Search for the cell housing the specified text and yield its [X, Y] center coordinate. 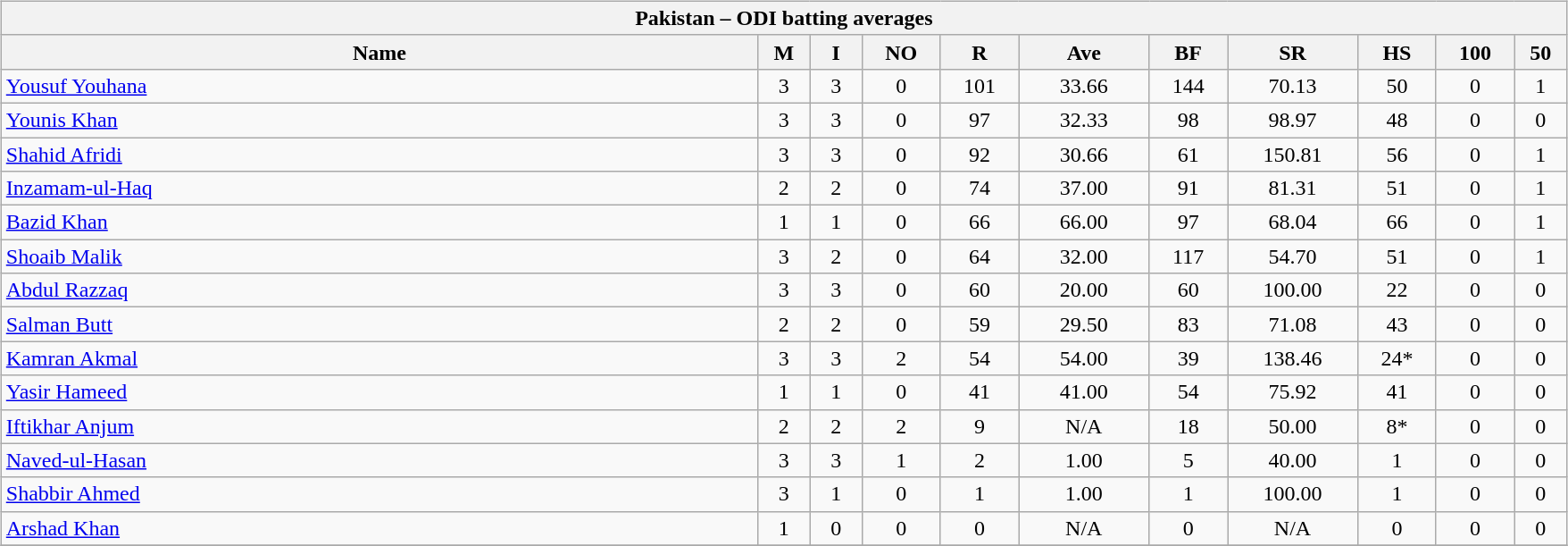
SR [1292, 52]
83 [1189, 324]
NO [901, 52]
64 [980, 256]
41.00 [1084, 392]
40.00 [1292, 460]
29.50 [1084, 324]
Iftikhar Anjum [379, 426]
Pakistan – ODI batting averages [784, 18]
8* [1397, 426]
Younis Khan [379, 120]
I [836, 52]
Yasir Hameed [379, 392]
100 [1475, 52]
101 [980, 86]
75.92 [1292, 392]
22 [1397, 290]
9 [980, 426]
138.46 [1292, 358]
74 [980, 189]
54.70 [1292, 256]
32.00 [1084, 256]
33.66 [1084, 86]
117 [1189, 256]
Inzamam-ul-Haq [379, 189]
81.31 [1292, 189]
Arshad Khan [379, 528]
Bazid Khan [379, 223]
Salman Butt [379, 324]
66.00 [1084, 223]
R [980, 52]
54.00 [1084, 358]
Naved-ul-Hasan [379, 460]
Shoaib Malik [379, 256]
20.00 [1084, 290]
48 [1397, 120]
68.04 [1292, 223]
43 [1397, 324]
Shahid Afridi [379, 155]
18 [1189, 426]
144 [1189, 86]
M [784, 52]
71.08 [1292, 324]
59 [980, 324]
92 [980, 155]
Ave [1084, 52]
61 [1189, 155]
98.97 [1292, 120]
Yousuf Youhana [379, 86]
Kamran Akmal [379, 358]
5 [1189, 460]
Shabbir Ahmed [379, 494]
24* [1397, 358]
50.00 [1292, 426]
Name [379, 52]
Abdul Razzaq [379, 290]
70.13 [1292, 86]
32.33 [1084, 120]
30.66 [1084, 155]
HS [1397, 52]
39 [1189, 358]
37.00 [1084, 189]
BF [1189, 52]
150.81 [1292, 155]
56 [1397, 155]
98 [1189, 120]
91 [1189, 189]
